Find where the given text appears and provide that cell's center as (x, y) coordinate. 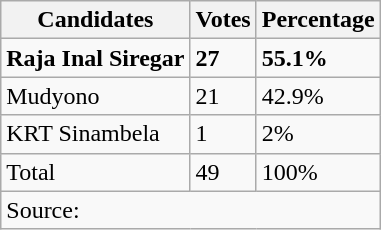
Source: (190, 210)
1 (223, 134)
42.9% (318, 96)
Percentage (318, 20)
2% (318, 134)
Votes (223, 20)
27 (223, 58)
49 (223, 172)
55.1% (318, 58)
Raja Inal Siregar (96, 58)
KRT Sinambela (96, 134)
Candidates (96, 20)
Mudyono (96, 96)
Total (96, 172)
21 (223, 96)
100% (318, 172)
